Identify which cell holds the provided text, then report its (X, Y) central coordinate. 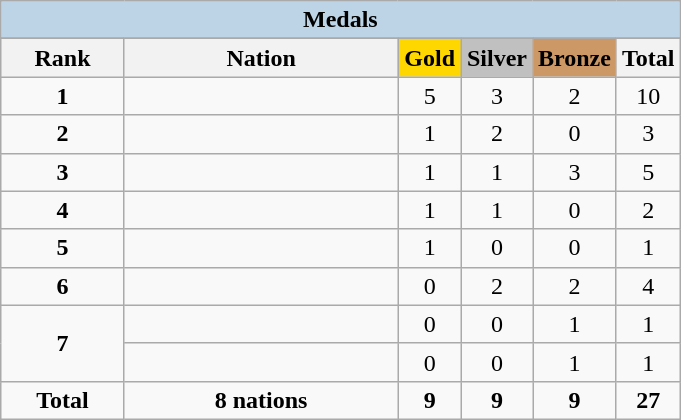
Nation (261, 58)
Silver (496, 58)
27 (648, 400)
Rank (63, 58)
8 nations (261, 400)
Gold (430, 58)
Bronze (574, 58)
7 (63, 343)
10 (648, 96)
Medals (340, 20)
6 (63, 286)
